Determine the (X, Y) coordinate at the center of the cell enclosing the given text.  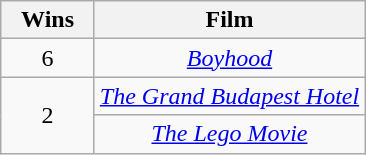
Wins (48, 20)
6 (48, 58)
Boyhood (229, 58)
Film (229, 20)
2 (48, 115)
The Lego Movie (229, 134)
The Grand Budapest Hotel (229, 96)
